Determine the [X, Y] coordinate at the center of the cell enclosing the given text.  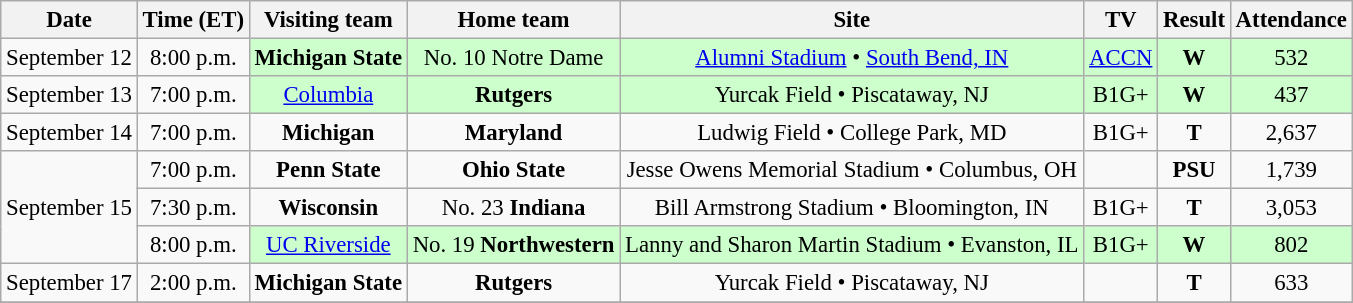
Maryland [513, 133]
ACCN [1121, 58]
Wisconsin [328, 208]
UC Riverside [328, 245]
Michigan [328, 133]
No. 23 Indiana [513, 208]
Result [1194, 20]
1,739 [1291, 170]
Lanny and Sharon Martin Stadium • Evanston, IL [852, 245]
Site [852, 20]
September 13 [69, 95]
Time (ET) [193, 20]
September 17 [69, 283]
Columbia [328, 95]
2:00 p.m. [193, 283]
Date [69, 20]
532 [1291, 58]
Penn State [328, 170]
Ohio State [513, 170]
3,053 [1291, 208]
September 14 [69, 133]
Ludwig Field • College Park, MD [852, 133]
2,637 [1291, 133]
PSU [1194, 170]
Visiting team [328, 20]
September 15 [69, 208]
Jesse Owens Memorial Stadium • Columbus, OH [852, 170]
633 [1291, 283]
Attendance [1291, 20]
7:30 p.m. [193, 208]
Alumni Stadium • South Bend, IN [852, 58]
437 [1291, 95]
TV [1121, 20]
802 [1291, 245]
No. 10 Notre Dame [513, 58]
September 12 [69, 58]
No. 19 Northwestern [513, 245]
Bill Armstrong Stadium • Bloomington, IN [852, 208]
Home team [513, 20]
